Identify which cell holds the provided text, then report its [x, y] central coordinate. 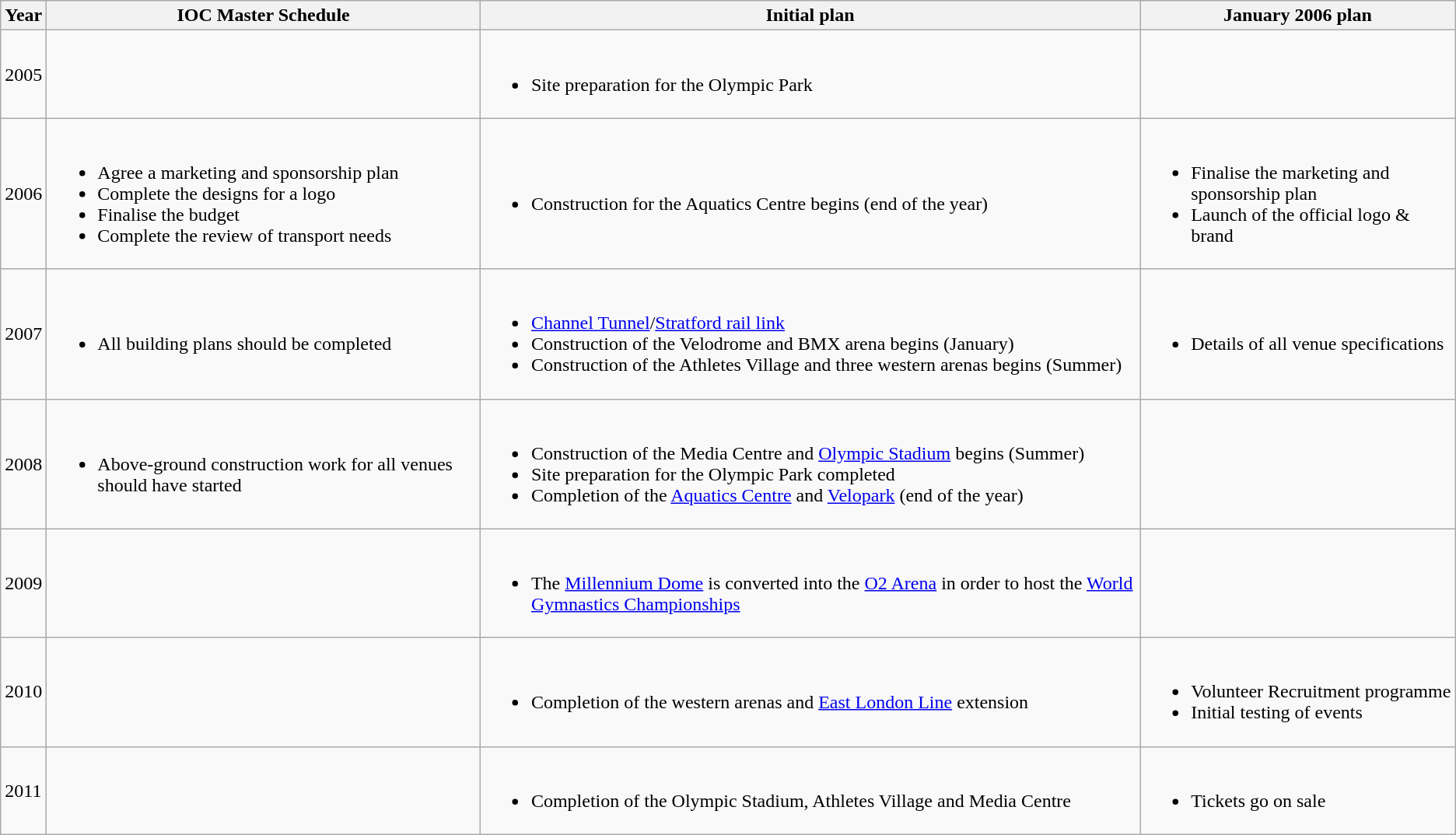
Initial plan [810, 16]
Above-ground construction work for all venues should have started [264, 463]
2007 [23, 334]
2010 [23, 692]
Agree a marketing and sponsorship planComplete the designs for a logoFinalise the budgetComplete the review of transport needs [264, 194]
Tickets go on sale [1298, 790]
Completion of the western arenas and East London Line extension [810, 692]
2005 [23, 75]
2011 [23, 790]
2009 [23, 583]
Volunteer Recruitment programmeInitial testing of events [1298, 692]
Construction for the Aquatics Centre begins (end of the year) [810, 194]
2008 [23, 463]
Site preparation for the Olympic Park [810, 75]
Year [23, 16]
Details of all venue specifications [1298, 334]
All building plans should be completed [264, 334]
2006 [23, 194]
Finalise the marketing and sponsorship planLaunch of the official logo & brand [1298, 194]
IOC Master Schedule [264, 16]
The Millennium Dome is converted into the O2 Arena in order to host the World Gymnastics Championships [810, 583]
January 2006 plan [1298, 16]
Completion of the Olympic Stadium, Athletes Village and Media Centre [810, 790]
